Output the [x, y] coordinate of the center of the cell containing the given text.  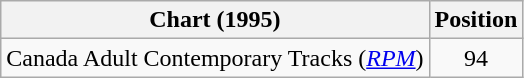
Canada Adult Contemporary Tracks (RPM) [215, 58]
Chart (1995) [215, 20]
Position [476, 20]
94 [476, 58]
